Determine the [X, Y] coordinate at the center of the cell enclosing the given text.  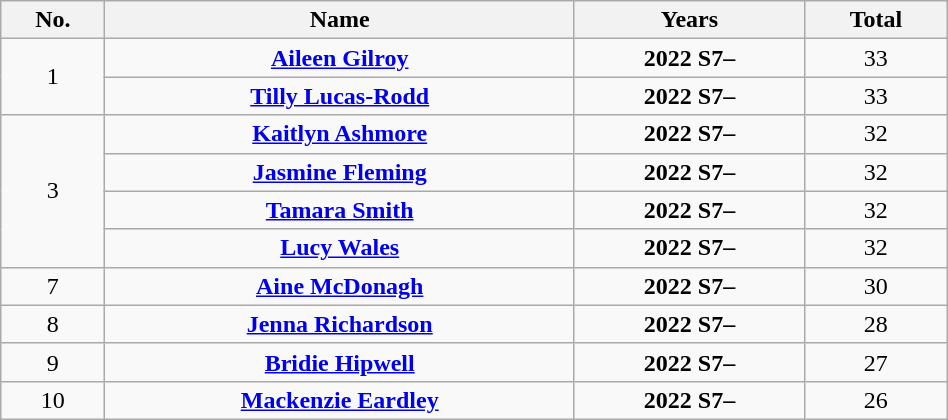
Lucy Wales [340, 248]
Tamara Smith [340, 210]
30 [876, 286]
27 [876, 362]
Bridie Hipwell [340, 362]
Total [876, 20]
Jenna Richardson [340, 324]
3 [53, 191]
No. [53, 20]
Kaitlyn Ashmore [340, 134]
Aileen Gilroy [340, 58]
Name [340, 20]
Tilly Lucas-Rodd [340, 96]
26 [876, 400]
Mackenzie Eardley [340, 400]
1 [53, 77]
9 [53, 362]
28 [876, 324]
10 [53, 400]
7 [53, 286]
Jasmine Fleming [340, 172]
Years [689, 20]
Aine McDonagh [340, 286]
8 [53, 324]
